Provide the [x, y] coordinate of the cell's center where the given text is located.  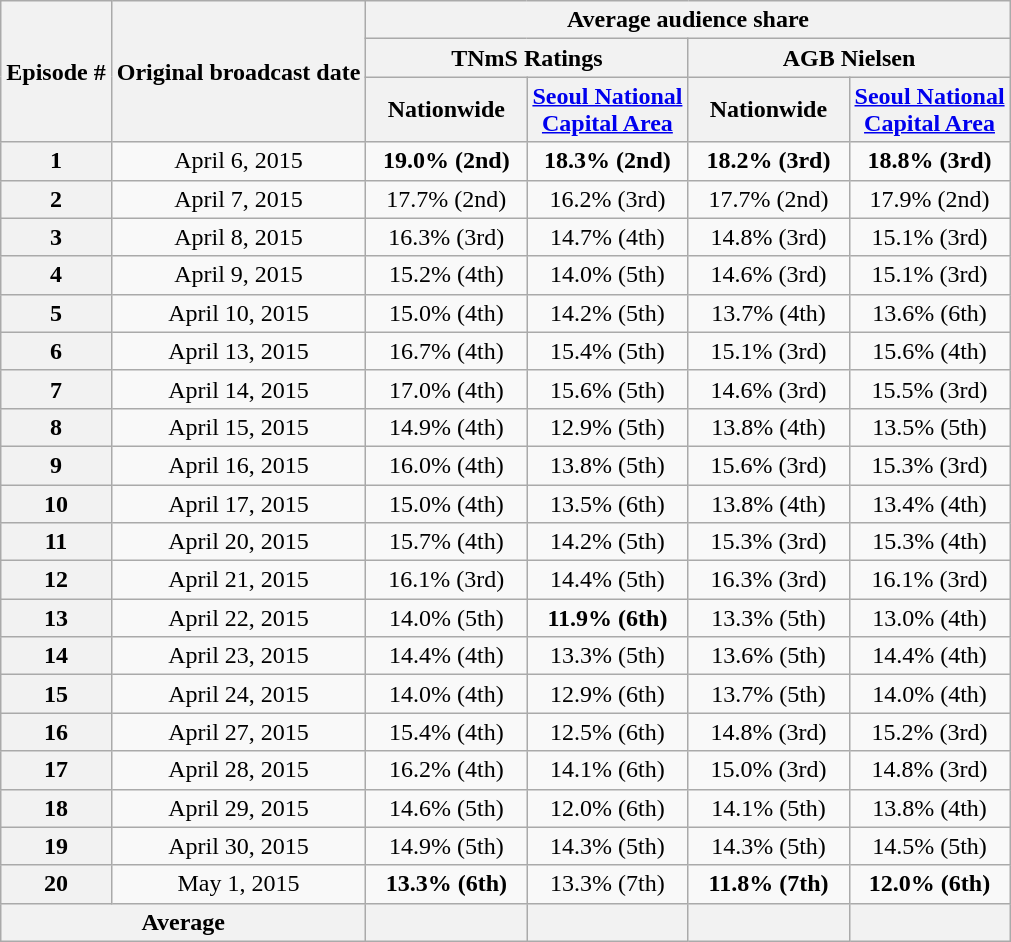
13.6% (5th) [768, 656]
15.6% (4th) [930, 351]
13.3% (7th) [608, 884]
April 21, 2015 [238, 580]
13.0% (4th) [930, 618]
3 [56, 237]
7 [56, 389]
18 [56, 808]
April 17, 2015 [238, 503]
18.8% (3rd) [930, 161]
15.5% (3rd) [930, 389]
Average audience share [688, 20]
April 22, 2015 [238, 618]
13.7% (4th) [768, 313]
April 8, 2015 [238, 237]
11.8% (7th) [768, 884]
14.6% (5th) [446, 808]
1 [56, 161]
15.7% (4th) [446, 542]
9 [56, 465]
12 [56, 580]
13 [56, 618]
4 [56, 275]
16.0% (4th) [446, 465]
14.7% (4th) [608, 237]
April 9, 2015 [238, 275]
16.2% (3rd) [608, 199]
April 28, 2015 [238, 770]
16.7% (4th) [446, 351]
13.3% (6th) [446, 884]
13.4% (4th) [930, 503]
April 6, 2015 [238, 161]
16 [56, 732]
15.3% (4th) [930, 542]
18.2% (3rd) [768, 161]
April 16, 2015 [238, 465]
18.3% (2nd) [608, 161]
11 [56, 542]
AGB Nielsen [849, 58]
April 14, 2015 [238, 389]
14.5% (5th) [930, 846]
April 7, 2015 [238, 199]
14.1% (5th) [768, 808]
April 27, 2015 [238, 732]
15 [56, 694]
17.0% (4th) [446, 389]
16.2% (4th) [446, 770]
14.4% (5th) [608, 580]
14 [56, 656]
April 20, 2015 [238, 542]
14.9% (4th) [446, 427]
8 [56, 427]
April 23, 2015 [238, 656]
17 [56, 770]
13.6% (6th) [930, 313]
15.4% (4th) [446, 732]
14.9% (5th) [446, 846]
15.2% (3rd) [930, 732]
Average [184, 922]
12.5% (6th) [608, 732]
15.4% (5th) [608, 351]
12.9% (6th) [608, 694]
April 15, 2015 [238, 427]
17.9% (2nd) [930, 199]
19.0% (2nd) [446, 161]
11.9% (6th) [608, 618]
10 [56, 503]
April 29, 2015 [238, 808]
20 [56, 884]
19 [56, 846]
15.0% (3rd) [768, 770]
Original broadcast date [238, 72]
May 1, 2015 [238, 884]
15.2% (4th) [446, 275]
12.9% (5th) [608, 427]
2 [56, 199]
April 30, 2015 [238, 846]
13.5% (5th) [930, 427]
Episode # [56, 72]
13.7% (5th) [768, 694]
15.6% (5th) [608, 389]
TNmS Ratings [527, 58]
April 10, 2015 [238, 313]
13.8% (5th) [608, 465]
April 13, 2015 [238, 351]
13.5% (6th) [608, 503]
15.6% (3rd) [768, 465]
April 24, 2015 [238, 694]
14.1% (6th) [608, 770]
5 [56, 313]
6 [56, 351]
